Locate the cell with the specified text and output its [x, y] center coordinate. 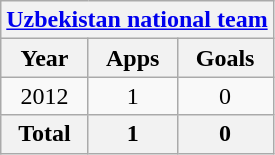
Uzbekistan national team [137, 20]
Goals [225, 58]
Total [45, 134]
2012 [45, 96]
Year [45, 58]
Apps [132, 58]
